Find where the given text appears and provide that cell's center as (x, y) coordinate. 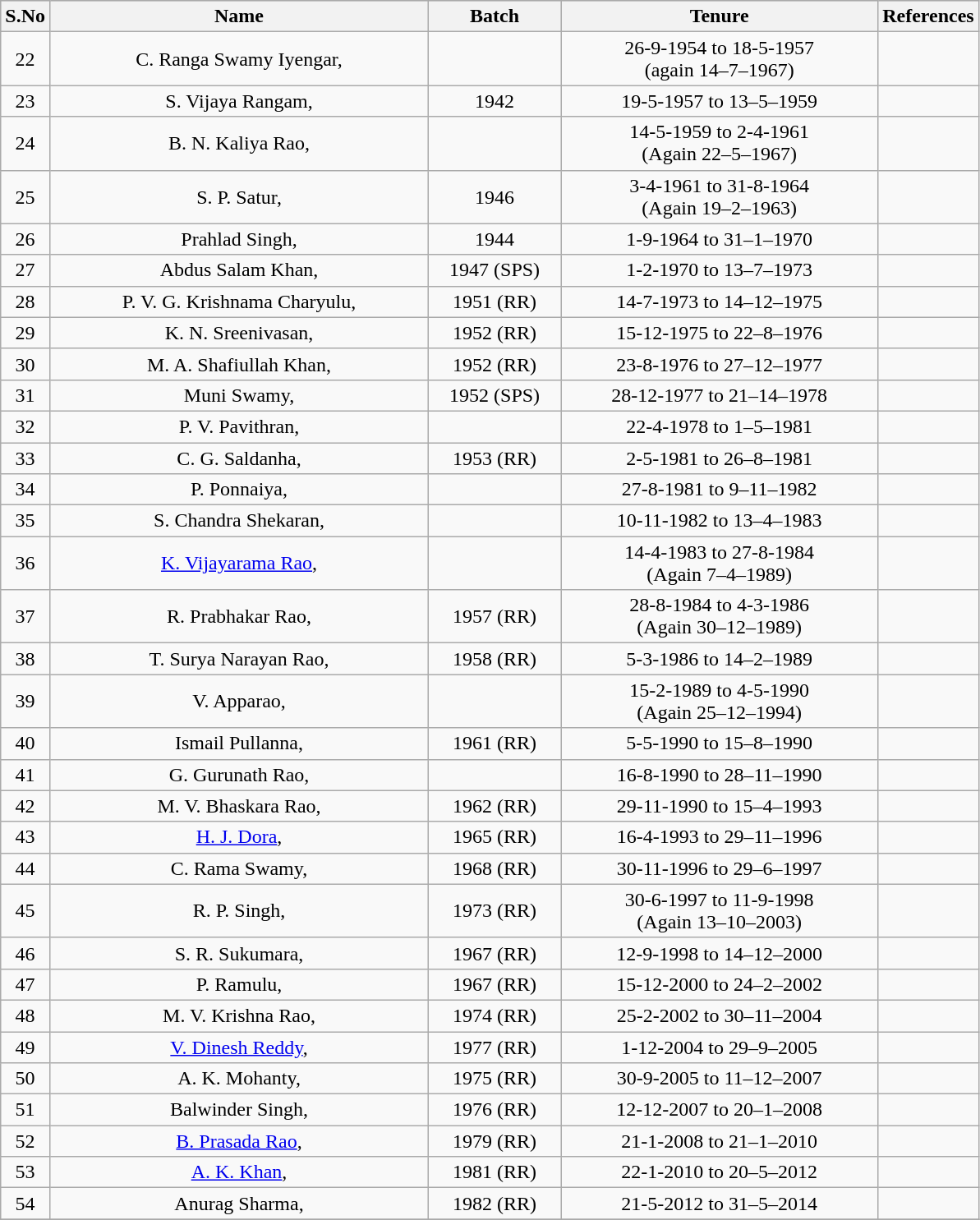
10-11-1982 to 13–4–1983 (720, 521)
1-9-1964 to 31–1–1970 (720, 239)
K. N. Sreenivasan, (238, 333)
Name (238, 16)
28-12-1977 to 21–14–1978 (720, 395)
36 (25, 564)
14-5-1959 to 2-4-1961(Again 22–5–1967) (720, 143)
M. A. Shafiullah Khan, (238, 364)
28 (25, 302)
1-2-1970 to 13–7–1973 (720, 270)
B. Prasada Rao, (238, 1141)
1-12-2004 to 29–9–2005 (720, 1047)
K. Vijayarama Rao, (238, 564)
29 (25, 333)
S. P. Satur, (238, 197)
1957 (RR) (495, 616)
14-7-1973 to 14–12–1975 (720, 302)
28-8-1984 to 4-3-1986(Again 30–12–1989) (720, 616)
1981 (RR) (495, 1172)
51 (25, 1110)
26-9-1954 to 18-5-1957(again 14–7–1967) (720, 59)
48 (25, 1015)
1951 (RR) (495, 302)
1973 (RR) (495, 910)
1962 (RR) (495, 806)
S. R. Sukumara, (238, 953)
12-12-2007 to 20–1–2008 (720, 1110)
15-2-1989 to 4-5-1990(Again 25–12–1994) (720, 702)
Anurag Sharma, (238, 1204)
B. N. Kaliya Rao, (238, 143)
15-12-2000 to 24–2–2002 (720, 984)
32 (25, 426)
30-9-2005 to 11–12–2007 (720, 1079)
M. V. Bhaskara Rao, (238, 806)
12-9-1998 to 14–12–2000 (720, 953)
2-5-1981 to 26–8–1981 (720, 458)
46 (25, 953)
S. Chandra Shekaran, (238, 521)
35 (25, 521)
38 (25, 659)
M. V. Krishna Rao, (238, 1015)
P. Ramulu, (238, 984)
1975 (RR) (495, 1079)
1947 (SPS) (495, 270)
1942 (495, 101)
T. Surya Narayan Rao, (238, 659)
21-5-2012 to 31–5–2014 (720, 1204)
R. P. Singh, (238, 910)
19-5-1957 to 13–5–1959 (720, 101)
23 (25, 101)
50 (25, 1079)
22 (25, 59)
43 (25, 837)
27 (25, 270)
52 (25, 1141)
1953 (RR) (495, 458)
30-11-1996 to 29–6–1997 (720, 868)
P. V. G. Krishnama Charyulu, (238, 302)
R. Prabhakar Rao, (238, 616)
1961 (RR) (495, 744)
30 (25, 364)
S. Vijaya Rangam, (238, 101)
37 (25, 616)
Abdus Salam Khan, (238, 270)
1982 (RR) (495, 1204)
Batch (495, 16)
5-3-1986 to 14–2–1989 (720, 659)
34 (25, 490)
P. Ponnaiya, (238, 490)
1979 (RR) (495, 1141)
53 (25, 1172)
V. Dinesh Reddy, (238, 1047)
C. Rama Swamy, (238, 868)
25 (25, 197)
1965 (RR) (495, 837)
P. V. Pavithran, (238, 426)
1974 (RR) (495, 1015)
21-1-2008 to 21–1–2010 (720, 1141)
14-4-1983 to 27-8-1984(Again 7–4–1989) (720, 564)
1944 (495, 239)
S.No (25, 16)
V. Apparao, (238, 702)
31 (25, 395)
23-8-1976 to 27–12–1977 (720, 364)
C. Ranga Swamy Iyengar, (238, 59)
5-5-1990 to 15–8–1990 (720, 744)
A. K. Mohanty, (238, 1079)
49 (25, 1047)
Balwinder Singh, (238, 1110)
47 (25, 984)
C. G. Saldanha, (238, 458)
24 (25, 143)
1946 (495, 197)
41 (25, 775)
40 (25, 744)
15-12-1975 to 22–8–1976 (720, 333)
1968 (RR) (495, 868)
16-4-1993 to 29–11–1996 (720, 837)
33 (25, 458)
Prahlad Singh, (238, 239)
54 (25, 1204)
1952 (SPS) (495, 395)
Ismail Pullanna, (238, 744)
27-8-1981 to 9–11–1982 (720, 490)
39 (25, 702)
22-1-2010 to 20–5–2012 (720, 1172)
A. K. Khan, (238, 1172)
3-4-1961 to 31-8-1964(Again 19–2–1963) (720, 197)
44 (25, 868)
29-11-1990 to 15–4–1993 (720, 806)
30-6-1997 to 11-9-1998(Again 13–10–2003) (720, 910)
H. J. Dora, (238, 837)
25-2-2002 to 30–11–2004 (720, 1015)
References (928, 16)
Tenure (720, 16)
45 (25, 910)
42 (25, 806)
26 (25, 239)
G. Gurunath Rao, (238, 775)
22-4-1978 to 1–5–1981 (720, 426)
Muni Swamy, (238, 395)
16-8-1990 to 28–11–1990 (720, 775)
1958 (RR) (495, 659)
1977 (RR) (495, 1047)
1976 (RR) (495, 1110)
